Return the (X, Y) coordinate for the center point of the cell that contains the specified text.  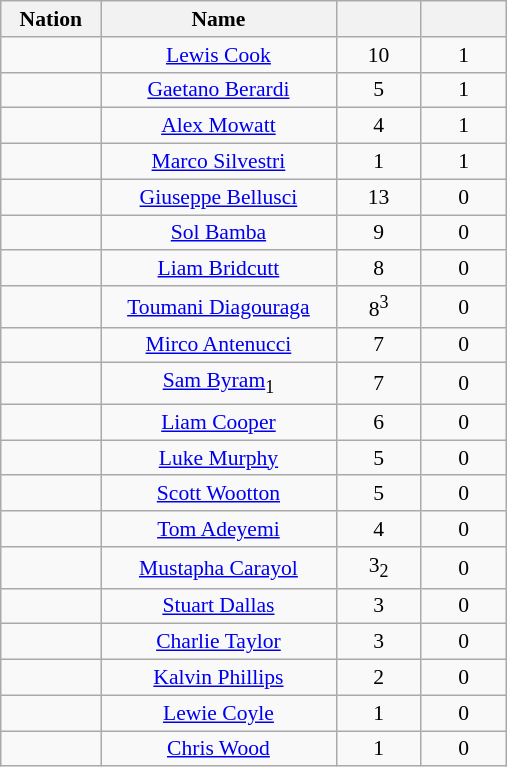
Name (218, 19)
9 (378, 233)
Liam Cooper (218, 423)
Scott Wootton (218, 494)
Giuseppe Bellusci (218, 197)
Toumani Diagouraga (218, 306)
6 (378, 423)
Alex Mowatt (218, 126)
10 (378, 55)
Gaetano Berardi (218, 90)
Chris Wood (218, 749)
Stuart Dallas (218, 606)
32 (378, 568)
Sol Bamba (218, 233)
Kalvin Phillips (218, 678)
Lewis Cook (218, 55)
Nation (51, 19)
13 (378, 197)
Liam Bridcutt (218, 269)
Tom Adeyemi (218, 529)
2 (378, 678)
Charlie Taylor (218, 642)
Mustapha Carayol (218, 568)
Sam Byram1 (218, 384)
83 (378, 306)
Luke Murphy (218, 458)
Marco Silvestri (218, 162)
Mirco Antenucci (218, 345)
Lewie Coyle (218, 713)
8 (378, 269)
